Return [X, Y] of the center of cell containing provided text 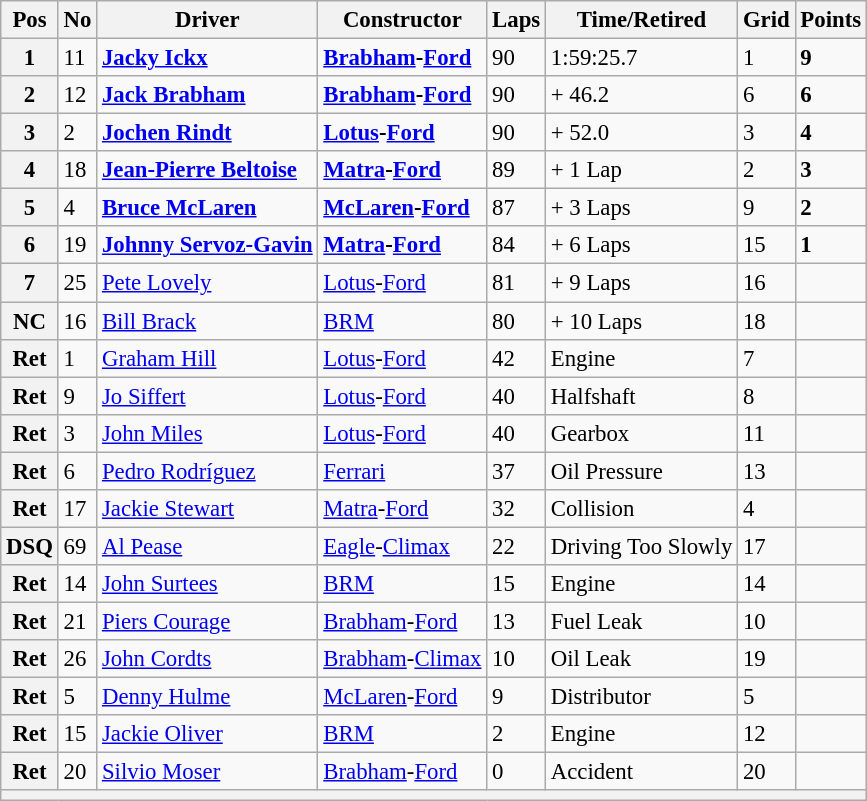
69 [77, 546]
No [77, 20]
Silvio Moser [208, 772]
Johnny Servoz-Gavin [208, 245]
Brabham-Climax [402, 659]
Denny Hulme [208, 697]
22 [516, 546]
+ 3 Laps [641, 208]
NC [30, 321]
+ 46.2 [641, 95]
87 [516, 208]
Bruce McLaren [208, 208]
0 [516, 772]
Constructor [402, 20]
+ 6 Laps [641, 245]
21 [77, 621]
8 [766, 396]
42 [516, 358]
1:59:25.7 [641, 58]
Fuel Leak [641, 621]
Jo Siffert [208, 396]
Al Pease [208, 546]
37 [516, 471]
Eagle-Climax [402, 546]
80 [516, 321]
DSQ [30, 546]
Pos [30, 20]
Laps [516, 20]
Pete Lovely [208, 283]
Oil Pressure [641, 471]
Distributor [641, 697]
Driving Too Slowly [641, 546]
Jackie Oliver [208, 734]
Jacky Ickx [208, 58]
81 [516, 283]
+ 10 Laps [641, 321]
+ 52.0 [641, 133]
Halfshaft [641, 396]
Collision [641, 509]
89 [516, 170]
John Cordts [208, 659]
Ferrari [402, 471]
Graham Hill [208, 358]
+ 1 Lap [641, 170]
32 [516, 509]
25 [77, 283]
Jean-Pierre Beltoise [208, 170]
Gearbox [641, 433]
Piers Courage [208, 621]
Oil Leak [641, 659]
Jackie Stewart [208, 509]
Time/Retired [641, 20]
John Miles [208, 433]
26 [77, 659]
Jack Brabham [208, 95]
Grid [766, 20]
Accident [641, 772]
Points [830, 20]
Driver [208, 20]
Jochen Rindt [208, 133]
+ 9 Laps [641, 283]
John Surtees [208, 584]
Pedro Rodríguez [208, 471]
84 [516, 245]
Bill Brack [208, 321]
